Output the [x, y] coordinate of the center of the cell containing the given text.  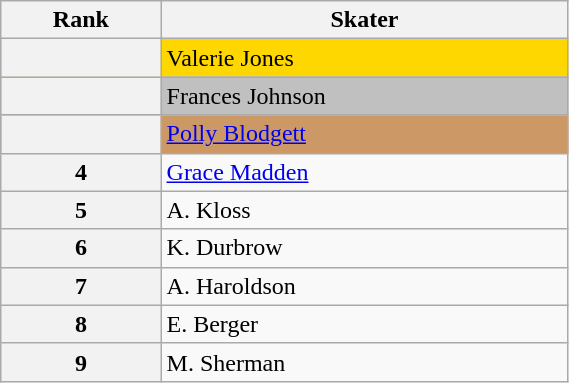
K. Durbrow [364, 248]
Grace Madden [364, 172]
5 [81, 210]
Rank [81, 20]
6 [81, 248]
A. Haroldson [364, 286]
4 [81, 172]
9 [81, 362]
A. Kloss [364, 210]
7 [81, 286]
Valerie Jones [364, 58]
8 [81, 324]
Polly Blodgett [364, 134]
M. Sherman [364, 362]
Skater [364, 20]
E. Berger [364, 324]
Frances Johnson [364, 96]
